Return the [x, y] coordinate for the center point of the cell that contains the specified text.  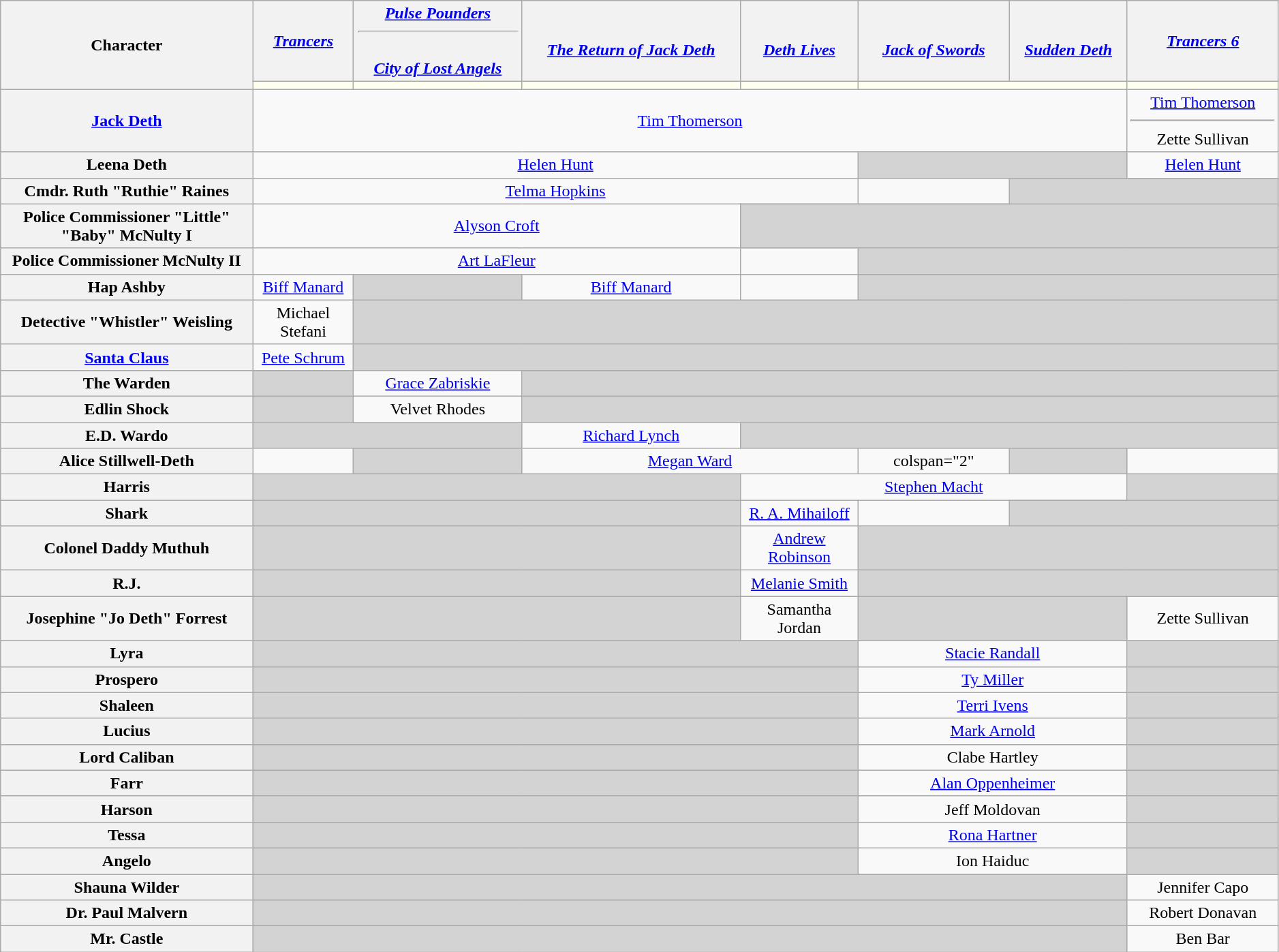
Mr. Castle [127, 939]
Cmdr. Ruth "Ruthie" Raines [127, 191]
Pete Schrum [303, 357]
Harson [127, 809]
Megan Ward [690, 461]
Richard Lynch [631, 435]
Velvet Rhodes [437, 409]
Melanie Smith [800, 583]
Robert Donavan [1203, 913]
Deth Lives [800, 41]
Jack Deth [127, 121]
R. A. Mihailoff [800, 513]
Samantha Jordan [800, 619]
Ty Miller [992, 679]
Dr. Paul Malvern [127, 913]
Jack of Swords [934, 41]
Trancers [303, 41]
Andrew Robinson [800, 548]
Detective "Whistler" Weisling [127, 322]
Shaleen [127, 705]
Tim ThomersonZette Sullivan [1203, 121]
Alan Oppenheimer [992, 783]
R.J. [127, 583]
colspan="2" [934, 461]
Clabe Hartley [992, 757]
Tim Thomerson [690, 121]
The Return of Jack Deth [631, 41]
Harris [127, 487]
Michael Stefani [303, 322]
Colonel Daddy Muthuh [127, 548]
Trancers 6 [1203, 41]
Police Commissioner "Little" "Baby" McNulty I [127, 226]
Telma Hopkins [555, 191]
Lord Caliban [127, 757]
Lyra [127, 654]
Jeff Moldovan [992, 809]
Josephine "Jo Deth" Forrest [127, 619]
Lucius [127, 731]
Jennifer Capo [1203, 887]
Edlin Shock [127, 409]
Hap Ashby [127, 287]
Farr [127, 783]
Alyson Croft [497, 226]
Rona Hartner [992, 835]
Mark Arnold [992, 731]
Leena Deth [127, 165]
Character [127, 45]
Terri Ivens [992, 705]
Grace Zabriskie [437, 383]
Shauna Wilder [127, 887]
Pulse PoundersCity of Lost Angels [437, 41]
Police Commissioner McNulty II [127, 261]
E.D. Wardo [127, 435]
Alice Stillwell-Deth [127, 461]
Zette Sullivan [1203, 619]
Ion Haiduc [992, 861]
Shark [127, 513]
Tessa [127, 835]
Art LaFleur [497, 261]
The Warden [127, 383]
Sudden Deth [1068, 41]
Prospero [127, 679]
Stephen Macht [934, 487]
Santa Claus [127, 357]
Stacie Randall [992, 654]
Angelo [127, 861]
Ben Bar [1203, 939]
